Pinpoint the cell where the given text exists, returning its (x, y) midpoint coordinate. 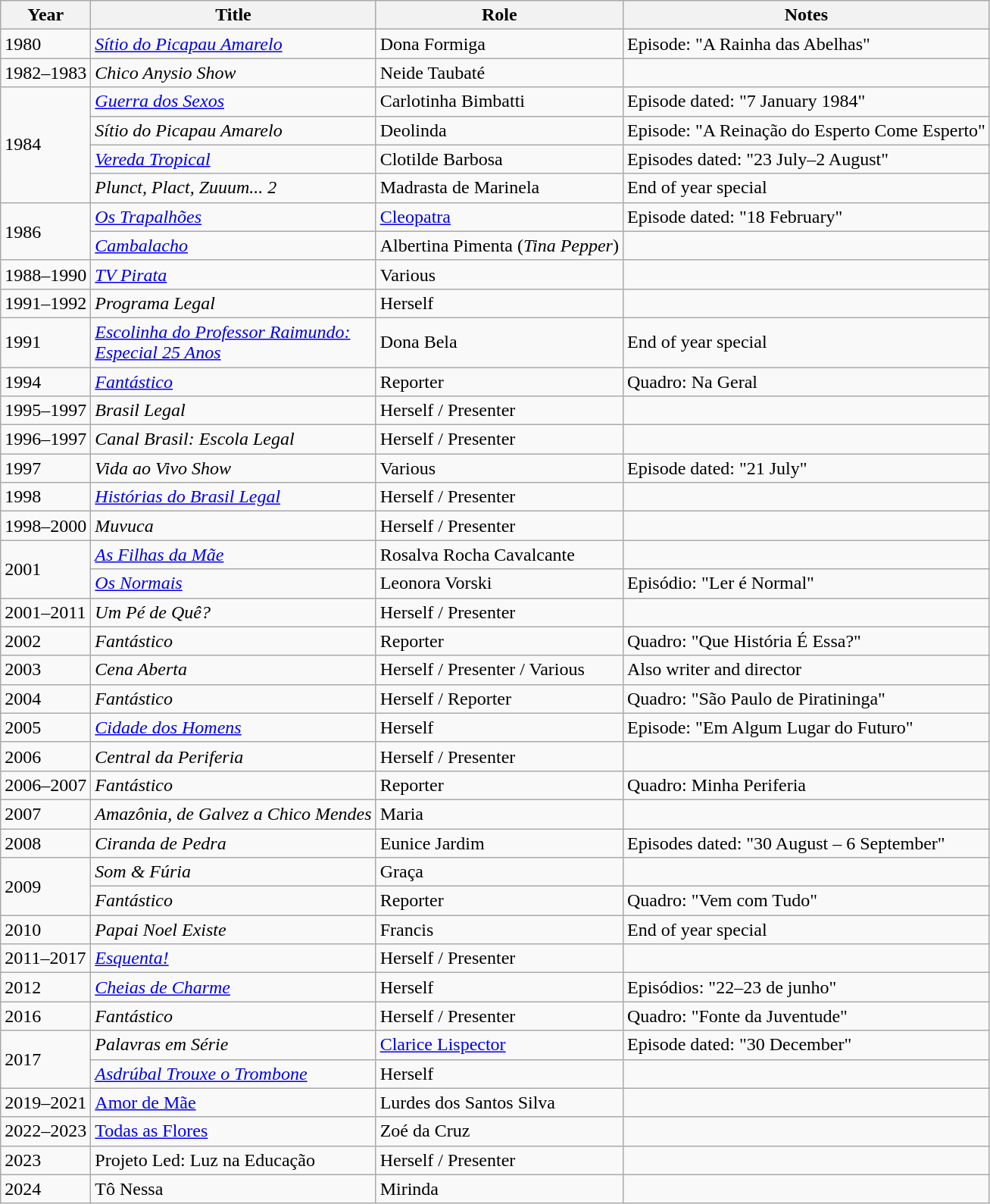
Asdrúbal Trouxe o Trombone (233, 1074)
Guerra dos Sexos (233, 102)
Quadro: "São Paulo de Piratininga" (806, 699)
2005 (45, 727)
Esquenta! (233, 959)
Papai Noel Existe (233, 930)
Episodes dated: "30 August – 6 September" (806, 843)
Carlotinha Bimbatti (499, 102)
2022–2023 (45, 1131)
2016 (45, 1016)
Deolinda (499, 130)
As Filhas da Mãe (233, 555)
Cidade dos Homens (233, 727)
Tô Nessa (233, 1189)
Quadro: "Que História É Essa?" (806, 641)
1996–1997 (45, 439)
Projeto Led: Luz na Educação (233, 1160)
Episódios: "22–23 de junho" (806, 987)
2023 (45, 1160)
1984 (45, 145)
Canal Brasil: Escola Legal (233, 439)
Escolinha do Professor Raimundo:Especial 25 Anos (233, 342)
Quadro: Minha Periferia (806, 785)
2002 (45, 641)
Rosalva Rocha Cavalcante (499, 555)
Episode: "A Reinação do Esperto Come Esperto" (806, 130)
Herself / Presenter / Various (499, 670)
Amazônia, de Galvez a Chico Mendes (233, 814)
Ciranda de Pedra (233, 843)
2006–2007 (45, 785)
Quadro: "Fonte da Juventude" (806, 1016)
Cena Aberta (233, 670)
1991–1992 (45, 303)
Amor de Mãe (233, 1102)
1995–1997 (45, 411)
2006 (45, 756)
Episodes dated: "23 July–2 August" (806, 159)
Episode dated: "30 December" (806, 1045)
Clotilde Barbosa (499, 159)
Programa Legal (233, 303)
Year (45, 15)
Um Pé de Quê? (233, 612)
TV Pirata (233, 274)
Role (499, 15)
Vida ao Vivo Show (233, 468)
Quadro: Na Geral (806, 381)
Episódio: "Ler é Normal" (806, 583)
Todas as Flores (233, 1131)
Chico Anysio Show (233, 73)
Mirinda (499, 1189)
Episode dated: "18 February" (806, 217)
Central da Periferia (233, 756)
Zoé da Cruz (499, 1131)
1998 (45, 497)
Title (233, 15)
Palavras em Série (233, 1045)
Cleopatra (499, 217)
2011–2017 (45, 959)
2004 (45, 699)
2017 (45, 1059)
2009 (45, 887)
Som & Fúria (233, 872)
Cheias de Charme (233, 987)
2012 (45, 987)
Maria (499, 814)
Madrasta de Marinela (499, 188)
Notes (806, 15)
Episode dated: "7 January 1984" (806, 102)
Herself / Reporter (499, 699)
Dona Formiga (499, 44)
Graça (499, 872)
1986 (45, 231)
Brasil Legal (233, 411)
2003 (45, 670)
2001 (45, 569)
1991 (45, 342)
Neide Taubaté (499, 73)
Episode dated: "21 July" (806, 468)
2007 (45, 814)
Plunct, Plact, Zuuum... 2 (233, 188)
Leonora Vorski (499, 583)
1988–1990 (45, 274)
Francis (499, 930)
Cambalacho (233, 245)
1998–2000 (45, 526)
Quadro: "Vem com Tudo" (806, 901)
1994 (45, 381)
Lurdes dos Santos Silva (499, 1102)
2010 (45, 930)
2001–2011 (45, 612)
Dona Bela (499, 342)
Episode: "Em Algum Lugar do Futuro" (806, 727)
Eunice Jardim (499, 843)
Histórias do Brasil Legal (233, 497)
1980 (45, 44)
1997 (45, 468)
Os Trapalhões (233, 217)
Vereda Tropical (233, 159)
Clarice Lispector (499, 1045)
Muvuca (233, 526)
Also writer and director (806, 670)
2024 (45, 1189)
Os Normais (233, 583)
2019–2021 (45, 1102)
Episode: "A Rainha das Abelhas" (806, 44)
Albertina Pimenta (Tina Pepper) (499, 245)
1982–1983 (45, 73)
2008 (45, 843)
